Find where the given text appears and provide that cell's center as (x, y) coordinate. 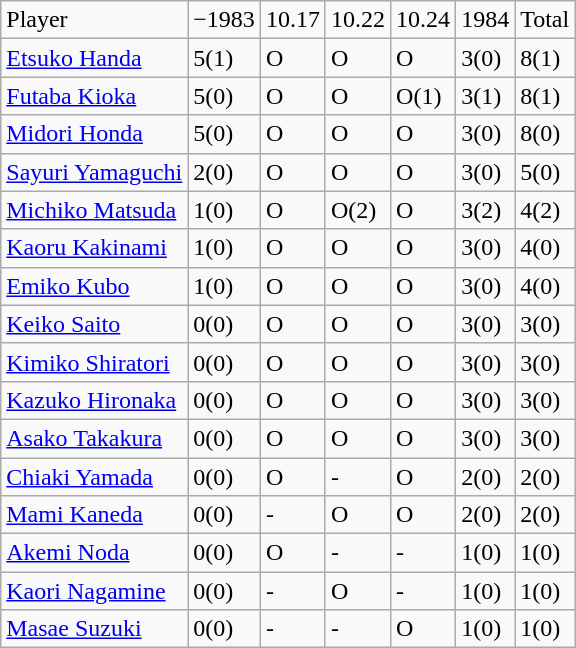
−1983 (224, 20)
1984 (486, 20)
Kazuko Hironaka (94, 400)
O(1) (424, 96)
Player (94, 20)
Futaba Kioka (94, 96)
Kimiko Shiratori (94, 362)
Sayuri Yamaguchi (94, 172)
Masae Suzuki (94, 629)
Michiko Matsuda (94, 210)
Emiko Kubo (94, 286)
Keiko Saito (94, 324)
3(1) (486, 96)
Midori Honda (94, 134)
10.17 (292, 20)
Kaoru Kakinami (94, 248)
Total (545, 20)
10.22 (358, 20)
O(2) (358, 210)
Etsuko Handa (94, 58)
Mami Kaneda (94, 515)
4(2) (545, 210)
5(1) (224, 58)
10.24 (424, 20)
Akemi Noda (94, 553)
8(0) (545, 134)
3(2) (486, 210)
Kaori Nagamine (94, 591)
Chiaki Yamada (94, 477)
Asako Takakura (94, 438)
